For the text-containing cell, return its midpoint in [x, y] coordinate format. 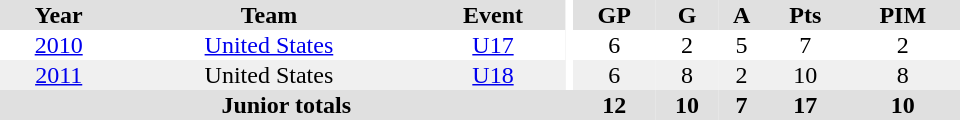
U18 [492, 75]
PIM [903, 15]
Pts [806, 15]
2011 [58, 75]
G [687, 15]
12 [614, 105]
Junior totals [286, 105]
U17 [492, 45]
GP [614, 15]
Event [492, 15]
Year [58, 15]
17 [806, 105]
A [742, 15]
Team [268, 15]
2010 [58, 45]
5 [742, 45]
